Pinpoint the cell where the given text exists, returning its (X, Y) midpoint coordinate. 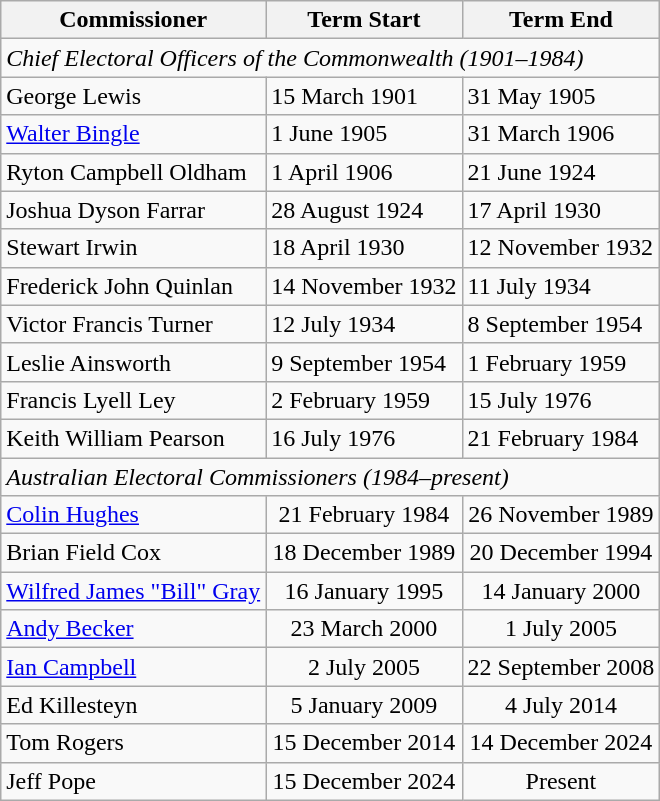
Brian Field Cox (134, 553)
15 December 2014 (364, 743)
2 February 1959 (364, 400)
2 July 2005 (364, 667)
Jeff Pope (134, 781)
George Lewis (134, 96)
26 November 1989 (561, 515)
20 December 1994 (561, 553)
Frederick John Quinlan (134, 286)
Victor Francis Turner (134, 324)
Francis Lyell Ley (134, 400)
31 March 1906 (561, 134)
14 December 2024 (561, 743)
14 January 2000 (561, 591)
1 February 1959 (561, 362)
23 March 2000 (364, 629)
8 September 1954 (561, 324)
Stewart Irwin (134, 248)
15 March 1901 (364, 96)
Ed Killesteyn (134, 705)
Joshua Dyson Farrar (134, 210)
22 September 2008 (561, 667)
Australian Electoral Commissioners (1984–present) (330, 477)
5 January 2009 (364, 705)
31 May 1905 (561, 96)
18 December 1989 (364, 553)
Leslie Ainsworth (134, 362)
12 July 1934 (364, 324)
Andy Becker (134, 629)
28 August 1924 (364, 210)
Ian Campbell (134, 667)
11 July 1934 (561, 286)
Walter Bingle (134, 134)
17 April 1930 (561, 210)
18 April 1930 (364, 248)
9 September 1954 (364, 362)
Commissioner (134, 20)
Colin Hughes (134, 515)
21 June 1924 (561, 172)
Term End (561, 20)
Present (561, 781)
1 April 1906 (364, 172)
12 November 1932 (561, 248)
Wilfred James "Bill" Gray (134, 591)
Tom Rogers (134, 743)
15 July 1976 (561, 400)
Term Start (364, 20)
4 July 2014 (561, 705)
1 June 1905 (364, 134)
Chief Electoral Officers of the Commonwealth (1901–1984) (330, 58)
Ryton Campbell Oldham (134, 172)
1 July 2005 (561, 629)
Keith William Pearson (134, 438)
15 December 2024 (364, 781)
16 July 1976 (364, 438)
16 January 1995 (364, 591)
14 November 1932 (364, 286)
